Scan for the cell matching the given text and deliver its [X, Y] coordinate at center. 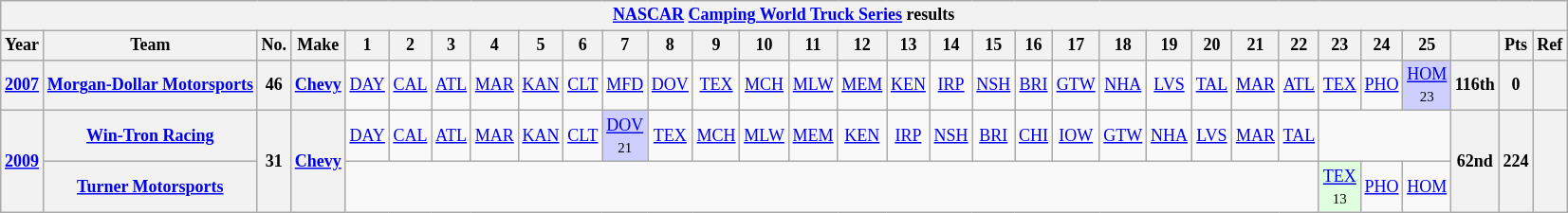
22 [1299, 45]
Pts [1516, 45]
116th [1476, 85]
62nd [1476, 161]
HOM [1427, 186]
6 [582, 45]
2009 [23, 161]
No. [273, 45]
NASCAR Camping World Truck Series results [784, 15]
IOW [1076, 136]
Make [318, 45]
14 [950, 45]
17 [1076, 45]
CHI [1034, 136]
23 [1339, 45]
2007 [23, 85]
9 [716, 45]
Turner Motorsports [150, 186]
15 [994, 45]
4 [494, 45]
TEX13 [1339, 186]
18 [1123, 45]
11 [813, 45]
19 [1170, 45]
16 [1034, 45]
10 [765, 45]
12 [862, 45]
46 [273, 85]
31 [273, 161]
1 [367, 45]
Year [23, 45]
25 [1427, 45]
3 [452, 45]
DOV21 [625, 136]
5 [541, 45]
7 [625, 45]
224 [1516, 161]
Morgan-Dollar Motorsports [150, 85]
MFD [625, 85]
0 [1516, 85]
24 [1381, 45]
8 [671, 45]
Team [150, 45]
13 [909, 45]
Win-Tron Racing [150, 136]
21 [1256, 45]
20 [1211, 45]
HOM23 [1427, 85]
Ref [1550, 45]
2 [410, 45]
DOV [671, 85]
